Provide the [x, y] coordinate of the cell's center where the given text is located.  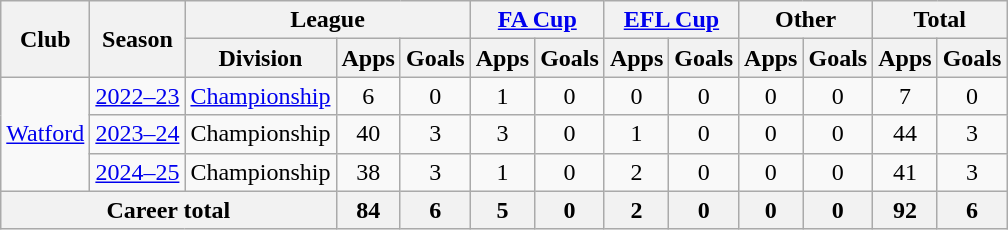
Career total [168, 210]
Other [806, 20]
44 [905, 134]
40 [368, 134]
7 [905, 96]
92 [905, 210]
Division [260, 58]
Total [940, 20]
Season [138, 39]
League [328, 20]
2024–25 [138, 172]
Club [46, 39]
5 [502, 210]
Watford [46, 134]
2022–23 [138, 96]
FA Cup [537, 20]
41 [905, 172]
84 [368, 210]
2023–24 [138, 134]
EFL Cup [671, 20]
38 [368, 172]
